Search for the cell housing the specified text and yield its (x, y) center coordinate. 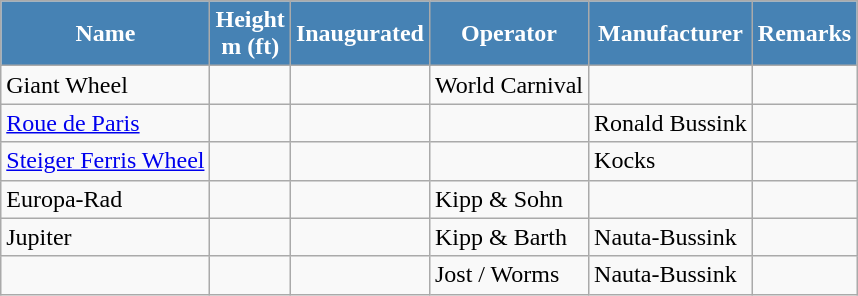
Manufacturer (671, 34)
Roue de Paris (106, 123)
Jost / Worms (508, 275)
Heightm (ft) (250, 34)
World Carnival (508, 85)
Europa-Rad (106, 199)
Remarks (804, 34)
Operator (508, 34)
Kipp & Barth (508, 237)
Name (106, 34)
Inaugurated (360, 34)
Jupiter (106, 237)
Giant Wheel (106, 85)
Steiger Ferris Wheel (106, 161)
Kocks (671, 161)
Kipp & Sohn (508, 199)
Ronald Bussink (671, 123)
